For the text-containing cell, return its midpoint in [X, Y] coordinate format. 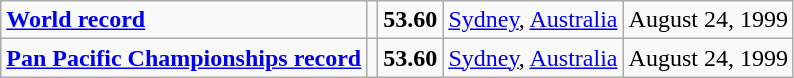
Pan Pacific Championships record [184, 58]
World record [184, 20]
